Detect which cell encompasses the target text, then output its (x, y) center coordinate. 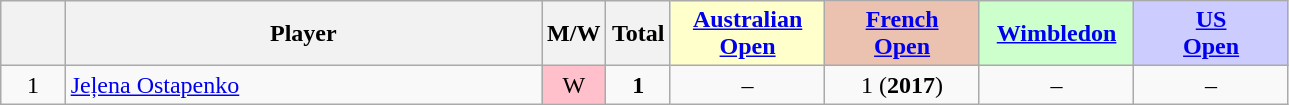
Player (303, 34)
W (574, 85)
1 (2017) (902, 85)
US Open (1212, 34)
Jeļena Ostapenko (303, 85)
Total (638, 34)
Wimbledon (1056, 34)
Australian Open (747, 34)
French Open (902, 34)
M/W (574, 34)
